Output the [x, y] coordinate of the center of the cell containing the given text.  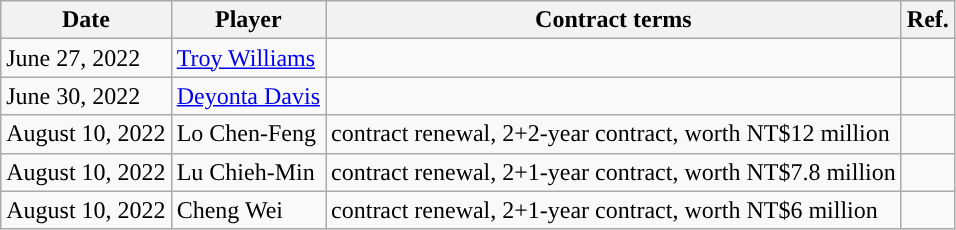
contract renewal, 2+1-year contract, worth NT$6 million [614, 210]
Contract terms [614, 20]
contract renewal, 2+1-year contract, worth NT$7.8 million [614, 172]
Ref. [928, 20]
Deyonta Davis [248, 96]
Lu Chieh-Min [248, 172]
Player [248, 20]
June 27, 2022 [86, 58]
June 30, 2022 [86, 96]
contract renewal, 2+2-year contract, worth NT$12 million [614, 134]
Date [86, 20]
Lo Chen-Feng [248, 134]
Cheng Wei [248, 210]
Troy Williams [248, 58]
